Capture the cell that displays the provided text and extract its (X, Y) central coordinate. 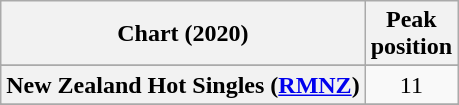
Chart (2020) (183, 34)
11 (411, 85)
Peakposition (411, 34)
New Zealand Hot Singles (RMNZ) (183, 85)
